Detect which cell encompasses the target text, then output its (x, y) center coordinate. 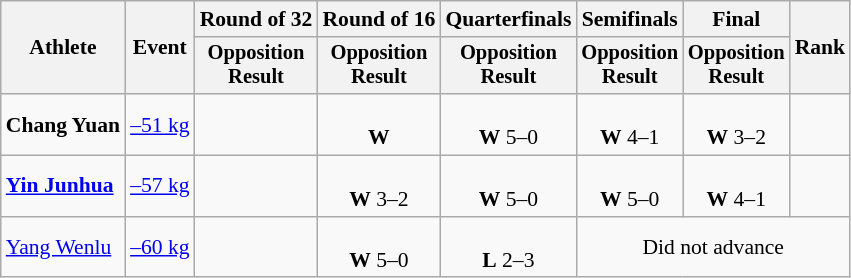
Final (736, 19)
Quarterfinals (508, 19)
–51 kg (160, 124)
Did not advance (713, 248)
–60 kg (160, 248)
W (378, 124)
Round of 32 (256, 19)
Rank (820, 48)
–57 kg (160, 186)
Round of 16 (378, 19)
Chang Yuan (63, 124)
L 2–3 (508, 248)
Athlete (63, 48)
Yin Junhua (63, 186)
Semifinals (630, 19)
Yang Wenlu (63, 248)
Event (160, 48)
